Locate the cell with the specified text and output its [X, Y] center coordinate. 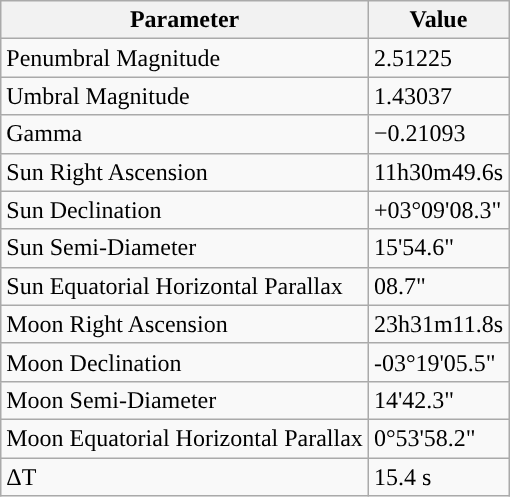
−0.21093 [438, 134]
Sun Declination [185, 210]
ΔT [185, 477]
0°53'58.2" [438, 438]
Umbral Magnitude [185, 96]
Sun Semi-Diameter [185, 248]
1.43037 [438, 96]
+03°09'08.3" [438, 210]
08.7" [438, 286]
Moon Equatorial Horizontal Parallax [185, 438]
Penumbral Magnitude [185, 58]
Value [438, 20]
11h30m49.6s [438, 172]
2.51225 [438, 58]
Gamma [185, 134]
Sun Equatorial Horizontal Parallax [185, 286]
14'42.3" [438, 400]
15.4 s [438, 477]
Sun Right Ascension [185, 172]
Parameter [185, 20]
Moon Semi-Diameter [185, 400]
15'54.6" [438, 248]
-03°19'05.5" [438, 362]
Moon Declination [185, 362]
23h31m11.8s [438, 324]
Moon Right Ascension [185, 324]
